Detect which cell encompasses the target text, then output its [X, Y] center coordinate. 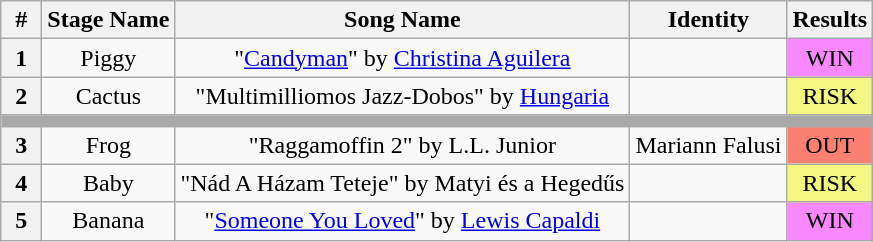
Frog [108, 145]
Piggy [108, 58]
Cactus [108, 96]
"Nád A Házam Teteje" by Matyi és a Hegedűs [402, 183]
# [22, 20]
Results [830, 20]
OUT [830, 145]
"Raggamoffin 2" by L.L. Junior [402, 145]
Song Name [402, 20]
Stage Name [108, 20]
Mariann Falusi [708, 145]
"Candyman" by Christina Aguilera [402, 58]
1 [22, 58]
2 [22, 96]
5 [22, 221]
"Multimilliomos Jazz-Dobos" by Hungaria [402, 96]
4 [22, 183]
3 [22, 145]
Identity [708, 20]
Banana [108, 221]
Baby [108, 183]
"Someone You Loved" by Lewis Capaldi [402, 221]
